Locate the cell with the specified text and output its (x, y) center coordinate. 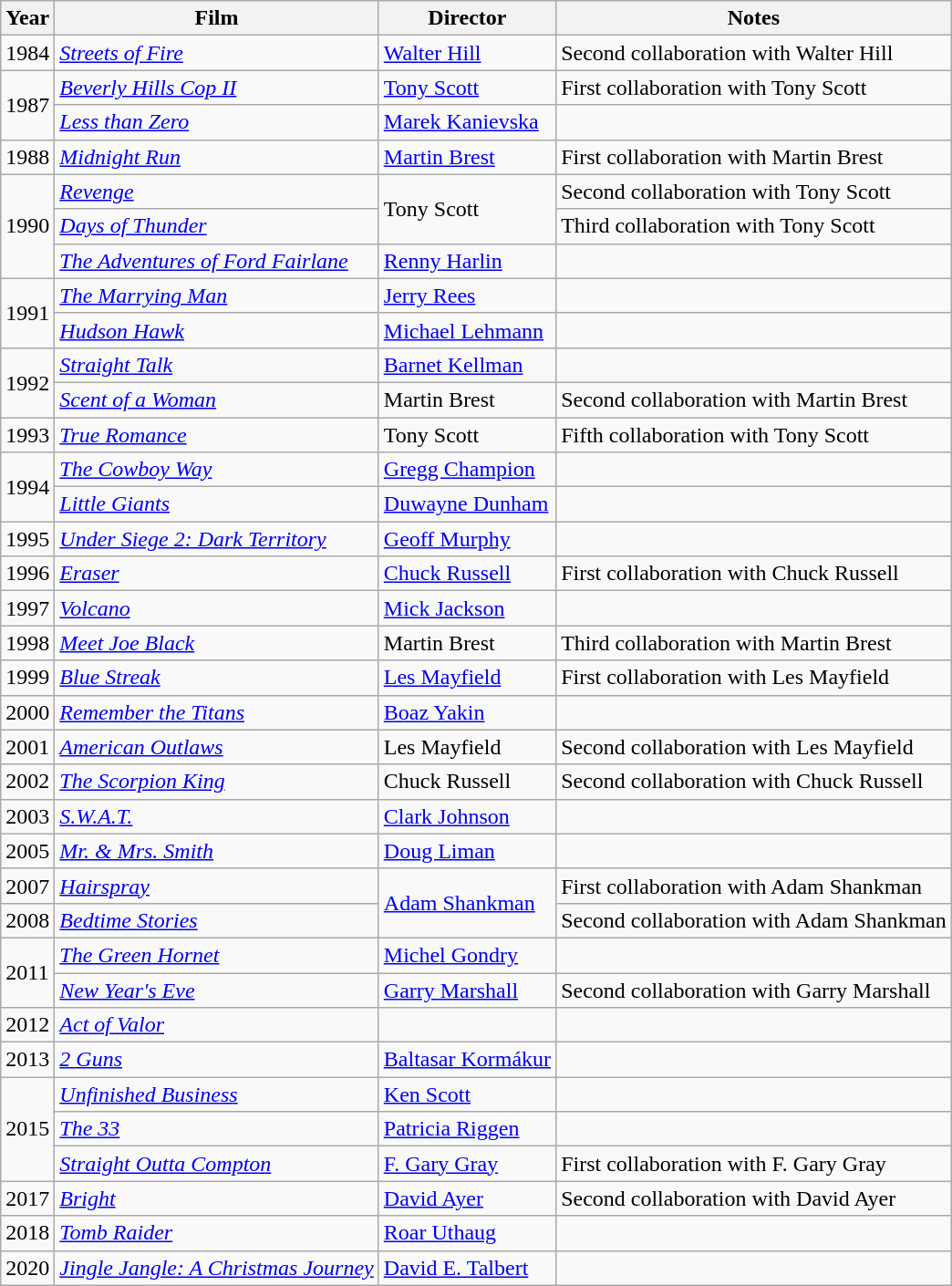
True Romance (217, 435)
Clark Johnson (467, 816)
Adam Shankman (467, 903)
Michael Lehmann (467, 330)
Director (467, 18)
First collaboration with F. Gary Gray (754, 1164)
2015 (27, 1129)
Garry Marshall (467, 990)
Fifth collaboration with Tony Scott (754, 435)
Second collaboration with Garry Marshall (754, 990)
Mick Jackson (467, 608)
2017 (27, 1198)
1984 (27, 53)
Hudson Hawk (217, 330)
S.W.A.T. (217, 816)
Revenge (217, 192)
2018 (27, 1233)
First collaboration with Martin Brest (754, 157)
First collaboration with Tony Scott (754, 88)
1988 (27, 157)
Blue Streak (217, 678)
Duwayne Dunham (467, 504)
Second collaboration with Martin Brest (754, 399)
2002 (27, 782)
The Green Hornet (217, 955)
Unfinished Business (217, 1094)
Second collaboration with David Ayer (754, 1198)
Volcano (217, 608)
Days of Thunder (217, 226)
Tomb Raider (217, 1233)
The Scorpion King (217, 782)
1997 (27, 608)
Roar Uthaug (467, 1233)
Year (27, 18)
2003 (27, 816)
Less than Zero (217, 122)
2000 (27, 712)
2012 (27, 1025)
American Outlaws (217, 747)
The Adventures of Ford Fairlane (217, 261)
The Marrying Man (217, 296)
2005 (27, 851)
Second collaboration with Adam Shankman (754, 920)
1995 (27, 539)
Beverly Hills Cop II (217, 88)
Straight Talk (217, 365)
First collaboration with Adam Shankman (754, 886)
Little Giants (217, 504)
First collaboration with Chuck Russell (754, 574)
2007 (27, 886)
Meet Joe Black (217, 643)
Under Siege 2: Dark Territory (217, 539)
Third collaboration with Martin Brest (754, 643)
1996 (27, 574)
Second collaboration with Walter Hill (754, 53)
Ken Scott (467, 1094)
Mr. & Mrs. Smith (217, 851)
The Cowboy Way (217, 470)
Straight Outta Compton (217, 1164)
Second collaboration with Les Mayfield (754, 747)
2 Guns (217, 1060)
Second collaboration with Tony Scott (754, 192)
1992 (27, 382)
Patricia Riggen (467, 1129)
2020 (27, 1268)
1990 (27, 226)
Geoff Murphy (467, 539)
Notes (754, 18)
Act of Valor (217, 1025)
Eraser (217, 574)
The 33 (217, 1129)
Midnight Run (217, 157)
2013 (27, 1060)
Jerry Rees (467, 296)
Barnet Kellman (467, 365)
Second collaboration with Chuck Russell (754, 782)
Renny Harlin (467, 261)
1998 (27, 643)
Jingle Jangle: A Christmas Journey (217, 1268)
Baltasar Kormákur (467, 1060)
1993 (27, 435)
2001 (27, 747)
Michel Gondry (467, 955)
F. Gary Gray (467, 1164)
Bright (217, 1198)
Boaz Yakin (467, 712)
Marek Kanievska (467, 122)
Bedtime Stories (217, 920)
1987 (27, 105)
Scent of a Woman (217, 399)
Film (217, 18)
Walter Hill (467, 53)
1994 (27, 487)
2011 (27, 972)
David E. Talbert (467, 1268)
Doug Liman (467, 851)
Third collaboration with Tony Scott (754, 226)
1991 (27, 313)
Remember the Titans (217, 712)
Gregg Champion (467, 470)
Hairspray (217, 886)
David Ayer (467, 1198)
1999 (27, 678)
First collaboration with Les Mayfield (754, 678)
Streets of Fire (217, 53)
New Year's Eve (217, 990)
2008 (27, 920)
